Scan for the cell matching the given text and deliver its [x, y] coordinate at center. 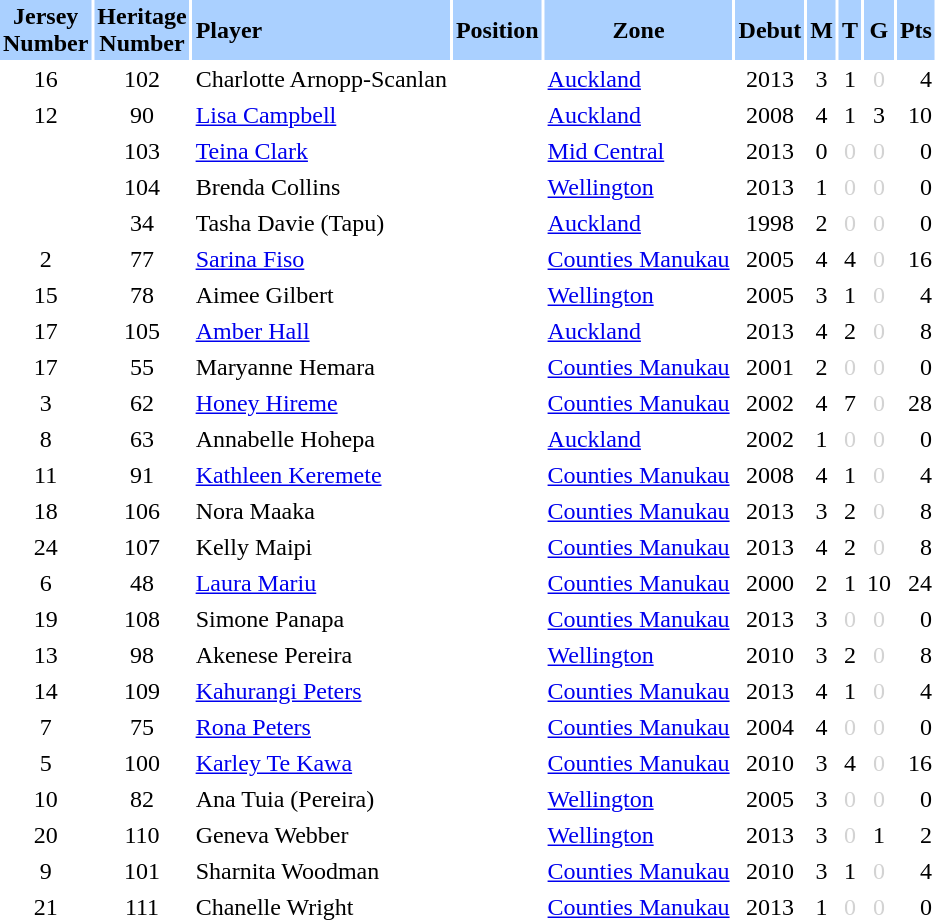
12 [46, 116]
28 [916, 404]
Tasha Davie (Tapu) [322, 224]
HeritageNumber [142, 30]
75 [142, 728]
90 [142, 116]
78 [142, 296]
106 [142, 512]
Ana Tuia (Pereira) [322, 800]
Laura Mariu [322, 584]
91 [142, 476]
82 [142, 800]
JerseyNumber [46, 30]
Lisa Campbell [322, 116]
Geneva Webber [322, 836]
Rona Peters [322, 728]
77 [142, 260]
Teina Clark [322, 152]
2004 [770, 728]
48 [142, 584]
Pts [916, 30]
62 [142, 404]
15 [46, 296]
Zone [639, 30]
105 [142, 332]
98 [142, 656]
Kahurangi Peters [322, 692]
34 [142, 224]
9 [46, 872]
2001 [770, 368]
6 [46, 584]
Aimee Gilbert [322, 296]
102 [142, 80]
110 [142, 836]
Akenese Pereira [322, 656]
Kelly Maipi [322, 548]
Brenda Collins [322, 188]
M [822, 30]
Sarina Fiso [322, 260]
Sharnita Woodman [322, 872]
Player [322, 30]
Simone Panapa [322, 620]
11 [46, 476]
Maryanne Hemara [322, 368]
100 [142, 764]
Annabelle Hohepa [322, 440]
Karley Te Kawa [322, 764]
5 [46, 764]
Amber Hall [322, 332]
Honey Hireme [322, 404]
Charlotte Arnopp-Scanlan [322, 80]
63 [142, 440]
Debut [770, 30]
108 [142, 620]
G [879, 30]
107 [142, 548]
Position [498, 30]
Nora Maaka [322, 512]
109 [142, 692]
101 [142, 872]
Kathleen Keremete [322, 476]
14 [46, 692]
19 [46, 620]
55 [142, 368]
103 [142, 152]
Mid Central [639, 152]
T [850, 30]
2000 [770, 584]
13 [46, 656]
1998 [770, 224]
20 [46, 836]
18 [46, 512]
104 [142, 188]
